Provide the (X, Y) coordinate of the cell's center where the given text is located.  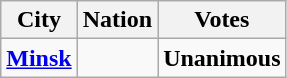
Nation (117, 20)
Votes (222, 20)
Unanimous (222, 58)
City (39, 20)
Minsk (39, 58)
